Detect which cell encompasses the target text, then output its [x, y] center coordinate. 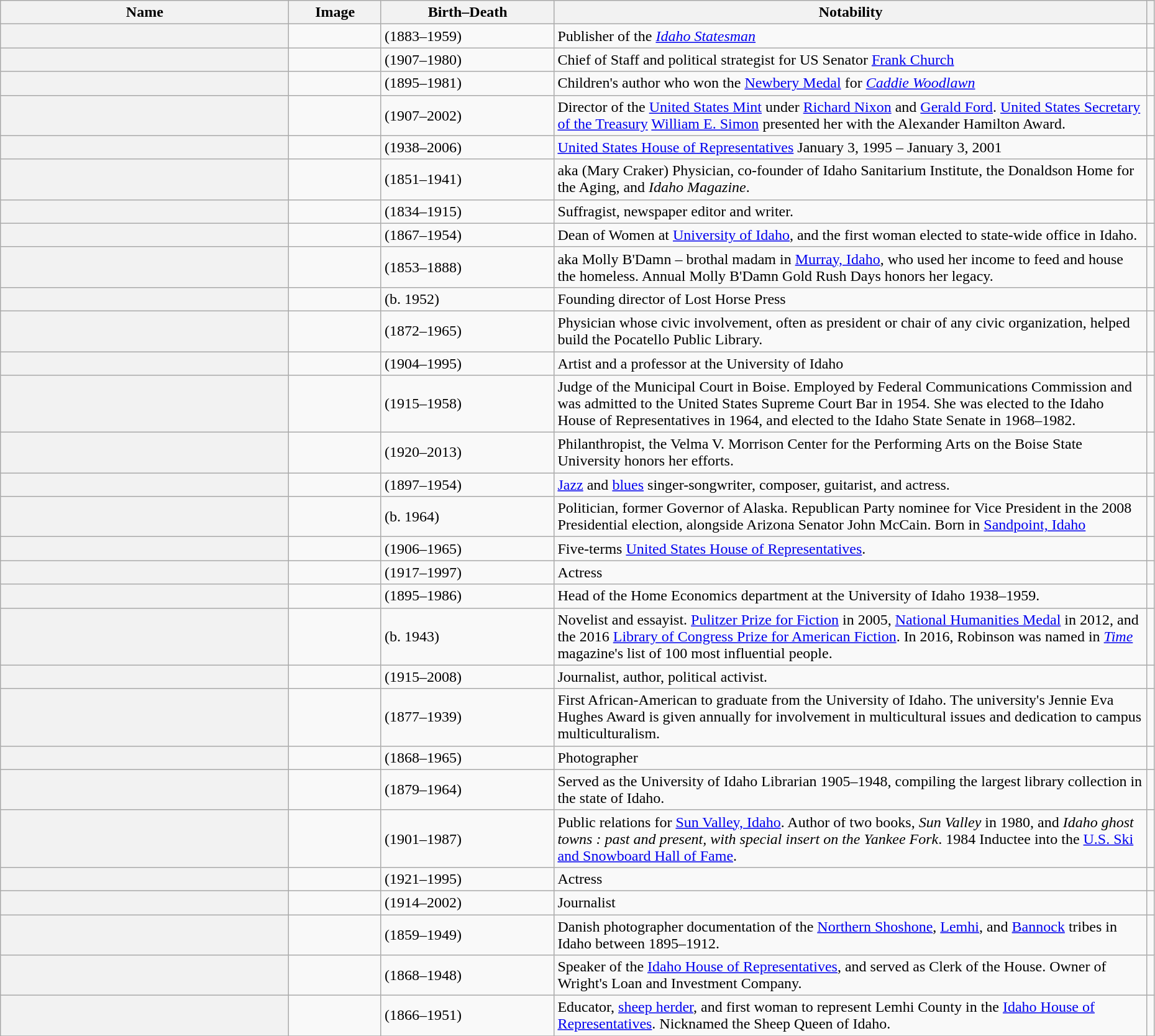
(1921–1995) [467, 879]
(1834–1915) [467, 211]
Artist and a professor at the University of Idaho [851, 364]
(1906–1965) [467, 549]
(1872–1965) [467, 331]
(1904–1995) [467, 364]
(1895–1986) [467, 596]
Image [336, 12]
Speaker of the Idaho House of Representatives, and served as Clerk of the House. Owner of Wright's Loan and Investment Company. [851, 976]
(1883–1959) [467, 36]
(1859–1949) [467, 935]
Journalist [851, 902]
(b. 1964) [467, 517]
(1877–1939) [467, 717]
United States House of Representatives January 3, 1995 – January 3, 2001 [851, 147]
(1853–1888) [467, 267]
(1866–1951) [467, 1015]
(1868–1965) [467, 758]
(b. 1943) [467, 636]
(1901–1987) [467, 838]
Notability [851, 12]
Chief of Staff and political strategist for US Senator Frank Church [851, 60]
(1920–2013) [467, 452]
(1915–1958) [467, 404]
(1907–2002) [467, 116]
(1895–1981) [467, 83]
Founding director of Lost Horse Press [851, 299]
(1868–1948) [467, 976]
Danish photographer documentation of the Northern Shoshone, Lemhi, and Bannock tribes in Idaho between 1895–1912. [851, 935]
Jazz and blues singer-songwriter, composer, guitarist, and actress. [851, 485]
Physician whose civic involvement, often as president or chair of any civic organization, helped build the Pocatello Public Library. [851, 331]
(1851–1941) [467, 179]
(1917–1997) [467, 572]
(b. 1952) [467, 299]
Five-terms United States House of Representatives. [851, 549]
(1867–1954) [467, 235]
aka (Mary Craker) Physician, co-founder of Idaho Sanitarium Institute, the Donaldson Home for the Aging, and Idaho Magazine. [851, 179]
Photographer [851, 758]
Children's author who won the Newbery Medal for Caddie Woodlawn [851, 83]
Philanthropist, the Velma V. Morrison Center for the Performing Arts on the Boise State University honors her efforts. [851, 452]
Birth–Death [467, 12]
Journalist, author, political activist. [851, 677]
Name [145, 12]
Dean of Women at University of Idaho, and the first woman elected to state-wide office in Idaho. [851, 235]
(1938–2006) [467, 147]
(1897–1954) [467, 485]
Publisher of the Idaho Statesman [851, 36]
(1914–2002) [467, 902]
Educator, sheep herder, and first woman to represent Lemhi County in the Idaho House of Representatives. Nicknamed the Sheep Queen of Idaho. [851, 1015]
Head of the Home Economics department at the University of Idaho 1938–1959. [851, 596]
Served as the University of Idaho Librarian 1905–1948, compiling the largest library collection in the state of Idaho. [851, 789]
Suffragist, newspaper editor and writer. [851, 211]
(1915–2008) [467, 677]
(1907–1980) [467, 60]
(1879–1964) [467, 789]
